Provide the [X, Y] coordinate of the cell's center where the given text is located.  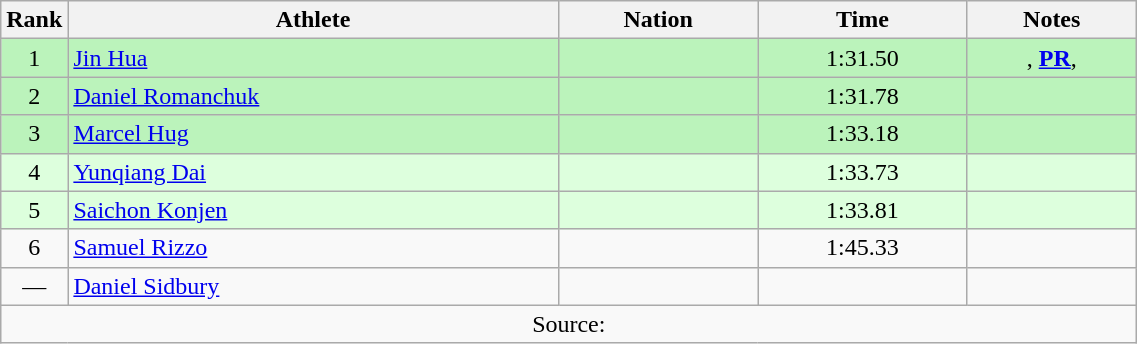
1:45.33 [862, 248]
5 [34, 210]
2 [34, 96]
Marcel Hug [313, 134]
Rank [34, 20]
Athlete [313, 20]
Notes [1052, 20]
4 [34, 172]
Yunqiang Dai [313, 172]
— [34, 286]
Nation [658, 20]
, PR, [1052, 58]
1 [34, 58]
1:33.81 [862, 210]
1:33.73 [862, 172]
Jin Hua [313, 58]
Daniel Romanchuk [313, 96]
Samuel Rizzo [313, 248]
1:33.18 [862, 134]
3 [34, 134]
Daniel Sidbury [313, 286]
Saichon Konjen [313, 210]
1:31.78 [862, 96]
1:31.50 [862, 58]
Source: [569, 324]
Time [862, 20]
6 [34, 248]
